Locate the cell with the specified text and output its [X, Y] center coordinate. 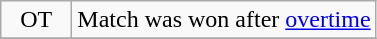
Match was won after overtime [224, 20]
OT [36, 20]
